Determine the [x, y] coordinate at the center of the cell enclosing the given text.  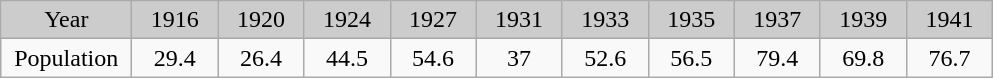
69.8 [863, 58]
54.6 [433, 58]
1927 [433, 20]
56.5 [691, 58]
1920 [261, 20]
29.4 [175, 58]
1933 [605, 20]
1935 [691, 20]
1924 [347, 20]
1937 [777, 20]
1916 [175, 20]
76.7 [949, 58]
79.4 [777, 58]
Population [66, 58]
1931 [519, 20]
1941 [949, 20]
44.5 [347, 58]
52.6 [605, 58]
37 [519, 58]
Year [66, 20]
1939 [863, 20]
26.4 [261, 58]
